Find where the given text appears and provide that cell's center as [x, y] coordinate. 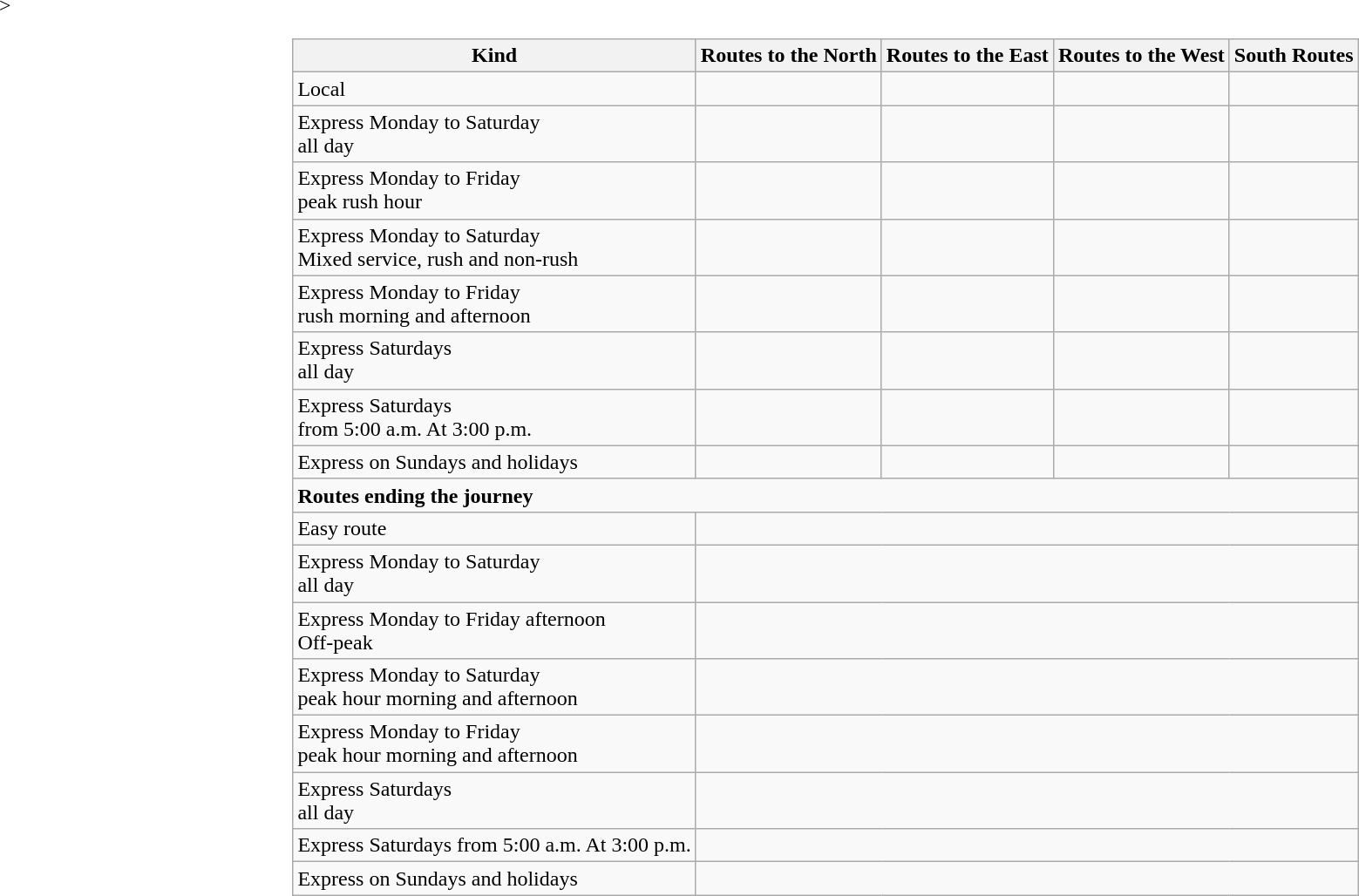
Express Monday to Friday rush morning and afternoon [494, 303]
Express Monday to Friday peak rush hour [494, 190]
Routes to the North [788, 56]
Kind [494, 56]
Express Monday to Friday afternoon Off-peak [494, 629]
Easy route [494, 528]
Express Monday to SaturdayMixed service, rush and non-rush [494, 248]
Express Monday to Saturday peak hour morning and afternoon [494, 687]
Local [494, 89]
Routes to the West [1141, 56]
Routes ending the journey [826, 495]
Routes to the East [968, 56]
South Routes [1294, 56]
Express Monday to Friday peak hour morning and afternoon [494, 744]
